Determine the [X, Y] coordinate at the center of the cell enclosing the given text.  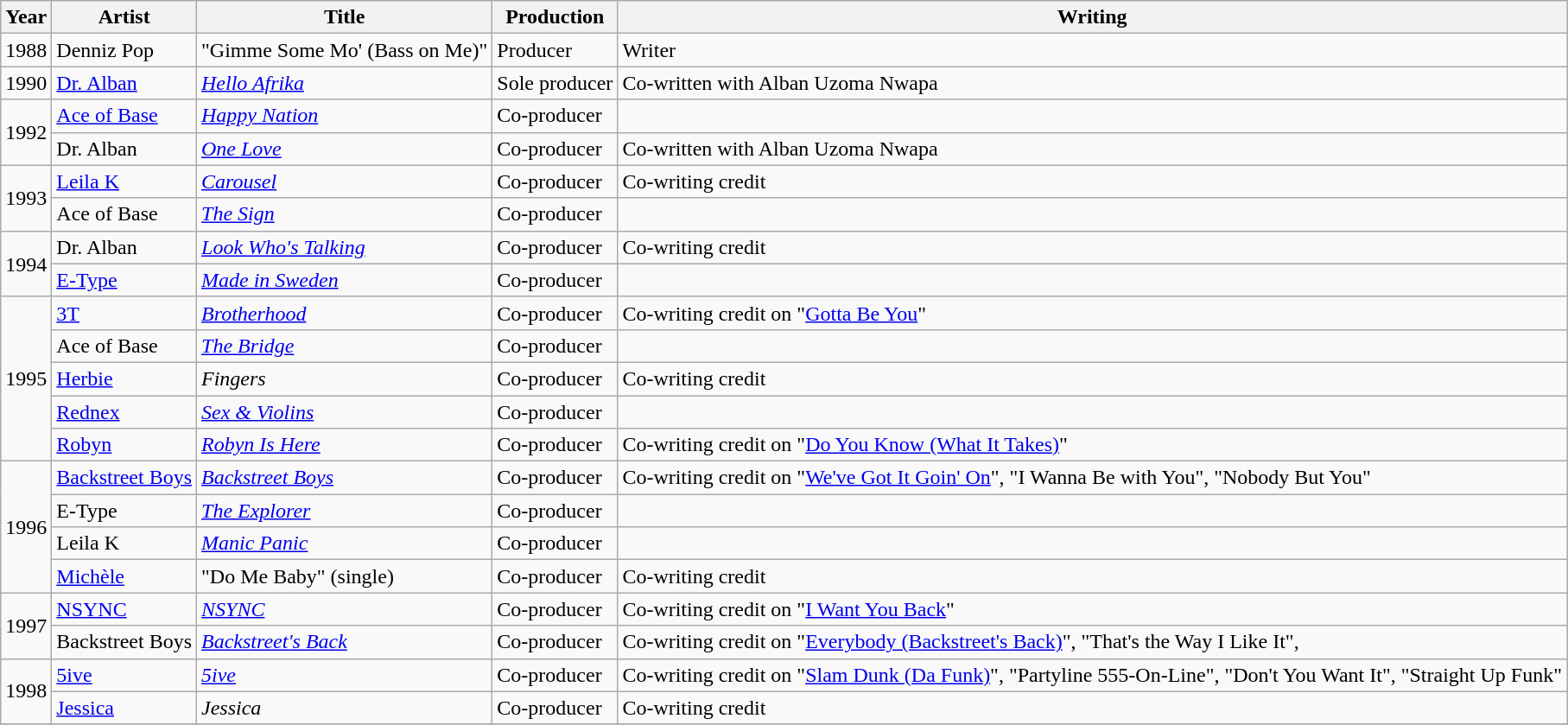
Year [26, 17]
1994 [26, 264]
Manic Panic [345, 544]
Made in Sweden [345, 280]
"Gimme Some Mo' (Bass on Me)" [345, 50]
Happy Nation [345, 116]
Production [555, 17]
Writing [1092, 17]
Herbie [124, 378]
Rednex [124, 412]
1992 [26, 132]
Co-writing credit on "Slam Dunk (Da Funk)", "Partyline 555-On-Line", "Don't You Want It", "Straight Up Funk" [1092, 675]
One Love [345, 149]
Brotherhood [345, 313]
Co-writing credit on "Do You Know (What It Takes)" [1092, 445]
The Sign [345, 214]
Fingers [345, 378]
1990 [26, 83]
Artist [124, 17]
Carousel [345, 181]
1998 [26, 691]
1995 [26, 378]
The Explorer [345, 511]
Co-writing credit on "Gotta Be You" [1092, 313]
1996 [26, 527]
1997 [26, 626]
1993 [26, 198]
Sex & Violins [345, 412]
Writer [1092, 50]
Backstreet's Back [345, 642]
Look Who's Talking [345, 247]
3T [124, 313]
The Bridge [345, 346]
Sole producer [555, 83]
Title [345, 17]
Co-writing credit on "I Want You Back" [1092, 609]
Michèle [124, 576]
"Do Me Baby" (single) [345, 576]
Robyn Is Here [345, 445]
Denniz Pop [124, 50]
Robyn [124, 445]
Producer [555, 50]
Co-writing credit on "We've Got It Goin' On", "I Wanna Be with You", "Nobody But You" [1092, 478]
1988 [26, 50]
Co-writing credit on "Everybody (Backstreet's Back)", "That's the Way I Like It", [1092, 642]
Hello Afrika [345, 83]
